Determine the (X, Y) coordinate at the center of the cell enclosing the given text.  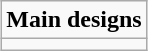
Main designs (74, 20)
